Search for the cell housing the specified text and yield its (x, y) center coordinate. 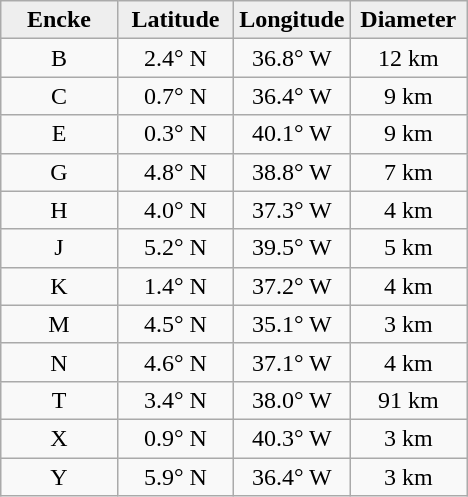
5.9° N (175, 477)
4.5° N (175, 324)
38.8° W (292, 172)
H (59, 210)
E (59, 134)
35.1° W (292, 324)
4.8° N (175, 172)
J (59, 248)
40.3° W (292, 438)
K (59, 286)
N (59, 362)
38.0° W (292, 400)
0.7° N (175, 96)
37.3° W (292, 210)
5.2° N (175, 248)
Longitude (292, 20)
0.3° N (175, 134)
4.6° N (175, 362)
2.4° N (175, 58)
X (59, 438)
37.2° W (292, 286)
40.1° W (292, 134)
91 km (408, 400)
4.0° N (175, 210)
0.9° N (175, 438)
7 km (408, 172)
G (59, 172)
1.4° N (175, 286)
3.4° N (175, 400)
5 km (408, 248)
T (59, 400)
Y (59, 477)
M (59, 324)
Diameter (408, 20)
Encke (59, 20)
39.5° W (292, 248)
37.1° W (292, 362)
B (59, 58)
36.8° W (292, 58)
C (59, 96)
Latitude (175, 20)
12 km (408, 58)
